Extract the (X, Y) coordinate from the center of the cell holding the provided text.  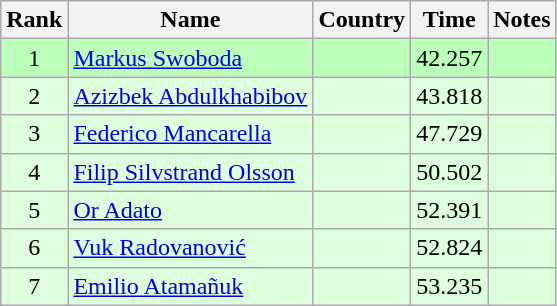
Rank (34, 20)
5 (34, 210)
50.502 (450, 172)
Azizbek Abdulkhabibov (190, 96)
Filip Silvstrand Olsson (190, 172)
Federico Mancarella (190, 134)
Name (190, 20)
43.818 (450, 96)
4 (34, 172)
Emilio Atamañuk (190, 286)
42.257 (450, 58)
Or Adato (190, 210)
53.235 (450, 286)
Vuk Radovanović (190, 248)
Time (450, 20)
1 (34, 58)
7 (34, 286)
6 (34, 248)
52.824 (450, 248)
47.729 (450, 134)
3 (34, 134)
2 (34, 96)
Markus Swoboda (190, 58)
52.391 (450, 210)
Country (362, 20)
Notes (522, 20)
